Return the (x, y) coordinate for the center point of the cell that contains the specified text.  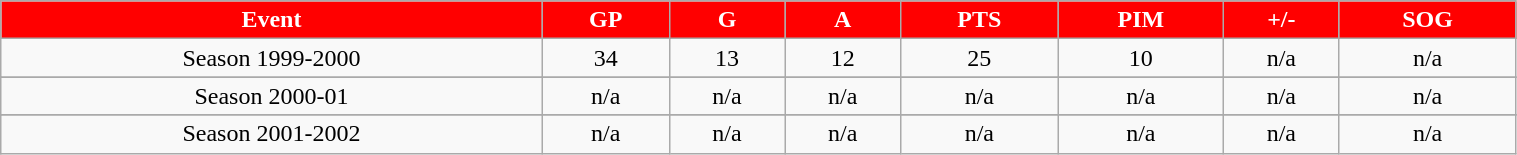
A (843, 20)
Event (272, 20)
34 (606, 58)
PTS (979, 20)
G (727, 20)
13 (727, 58)
10 (1140, 58)
12 (843, 58)
SOG (1428, 20)
+/- (1281, 20)
GP (606, 20)
Season 2001-2002 (272, 134)
Season 2000-01 (272, 96)
PIM (1140, 20)
25 (979, 58)
Season 1999-2000 (272, 58)
